For the text-containing cell, return its midpoint in (X, Y) coordinate format. 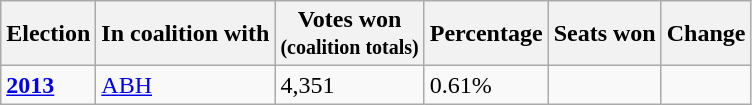
4,351 (350, 85)
Change (706, 34)
Votes won(coalition totals) (350, 34)
0.61% (486, 85)
2013 (48, 85)
Seats won (604, 34)
ABH (186, 85)
In coalition with (186, 34)
Percentage (486, 34)
Election (48, 34)
